Scan for the cell matching the given text and deliver its (x, y) coordinate at center. 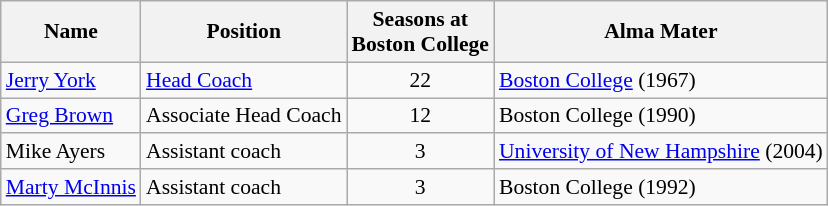
Position (244, 32)
Seasons atBoston College (420, 32)
Name (71, 32)
Greg Brown (71, 116)
Boston College (1990) (661, 116)
Boston College (1992) (661, 187)
Boston College (1967) (661, 80)
Mike Ayers (71, 152)
Associate Head Coach (244, 116)
University of New Hampshire (2004) (661, 152)
Jerry York (71, 80)
Marty McInnis (71, 187)
Alma Mater (661, 32)
Head Coach (244, 80)
22 (420, 80)
12 (420, 116)
